Scan for the cell matching the given text and deliver its [x, y] coordinate at center. 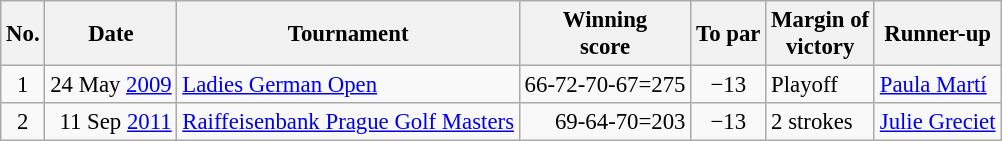
Winningscore [605, 34]
No. [23, 34]
24 May 2009 [111, 85]
1 [23, 85]
Ladies German Open [348, 85]
Tournament [348, 34]
2 strokes [820, 122]
66-72-70-67=275 [605, 85]
69-64-70=203 [605, 122]
Date [111, 34]
Playoff [820, 85]
Julie Greciet [937, 122]
Raiffeisenbank Prague Golf Masters [348, 122]
To par [728, 34]
Runner-up [937, 34]
11 Sep 2011 [111, 122]
Margin ofvictory [820, 34]
2 [23, 122]
Paula Martí [937, 85]
